Find where the given text appears and provide that cell's center as [x, y] coordinate. 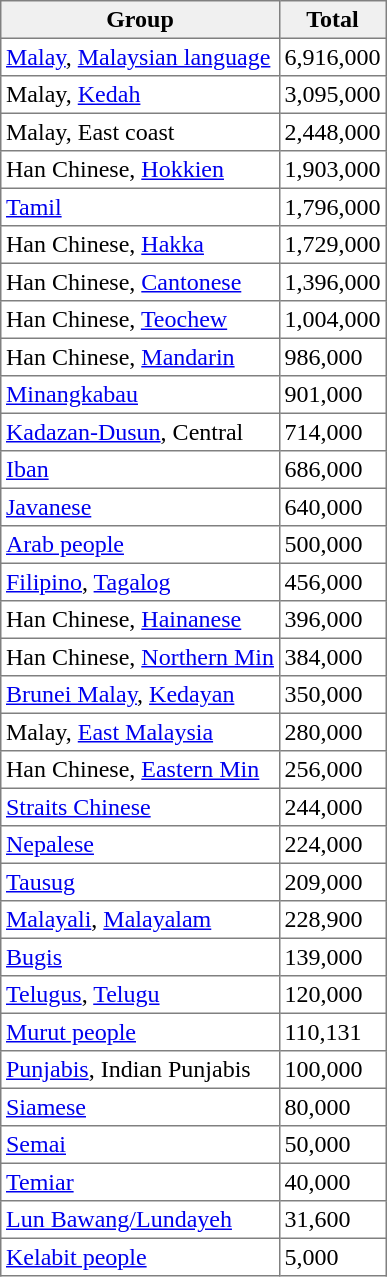
40,000 [332, 1182]
209,000 [332, 882]
714,000 [332, 432]
Straits Chinese [140, 807]
Han Chinese, Hainanese [140, 620]
2,448,000 [332, 132]
Nepalese [140, 845]
Malay, East Malaysia [140, 732]
901,000 [332, 395]
Minangkabau [140, 395]
Han Chinese, Mandarin [140, 357]
Lun Bawang/Lundayeh [140, 1220]
110,131 [332, 1032]
Bugis [140, 957]
80,000 [332, 1107]
Tausug [140, 882]
120,000 [332, 995]
Siamese [140, 1107]
456,000 [332, 582]
50,000 [332, 1145]
Han Chinese, Hakka [140, 245]
139,000 [332, 957]
Kelabit people [140, 1257]
686,000 [332, 470]
Murut people [140, 1032]
640,000 [332, 507]
Malay, Malaysian language [140, 57]
500,000 [332, 545]
228,900 [332, 920]
Han Chinese, Northern Min [140, 657]
Temiar [140, 1182]
1,004,000 [332, 320]
384,000 [332, 657]
Group [140, 20]
1,729,000 [332, 245]
Telugus, Telugu [140, 995]
Iban [140, 470]
6,916,000 [332, 57]
Filipino, Tagalog [140, 582]
Total [332, 20]
100,000 [332, 1070]
Punjabis, Indian Punjabis [140, 1070]
5,000 [332, 1257]
Javanese [140, 507]
Tamil [140, 207]
Han Chinese, Hokkien [140, 170]
256,000 [332, 770]
1,396,000 [332, 282]
280,000 [332, 732]
Semai [140, 1145]
Arab people [140, 545]
986,000 [332, 357]
Han Chinese, Eastern Min [140, 770]
1,796,000 [332, 207]
31,600 [332, 1220]
350,000 [332, 695]
1,903,000 [332, 170]
244,000 [332, 807]
3,095,000 [332, 95]
Han Chinese, Cantonese [140, 282]
Malay, Kedah [140, 95]
Malay, East coast [140, 132]
Brunei Malay, Kedayan [140, 695]
224,000 [332, 845]
Malayali, Malayalam [140, 920]
Kadazan-Dusun, Central [140, 432]
Han Chinese, Teochew [140, 320]
396,000 [332, 620]
